Identify which cell holds the provided text, then report its (x, y) central coordinate. 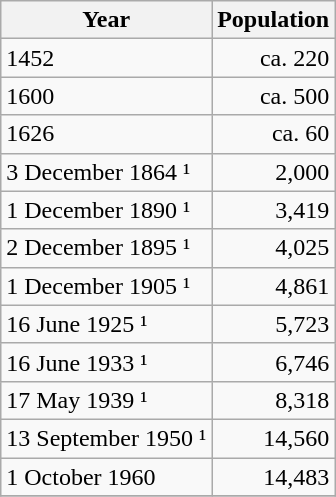
4,025 (274, 248)
1 December 1890 ¹ (106, 210)
Population (274, 20)
1452 (106, 58)
13 September 1950 ¹ (106, 438)
3 December 1864 ¹ (106, 172)
17 May 1939 ¹ (106, 400)
16 June 1933 ¹ (106, 362)
16 June 1925 ¹ (106, 324)
4,861 (274, 286)
8,318 (274, 400)
ca. 60 (274, 134)
6,746 (274, 362)
5,723 (274, 324)
ca. 500 (274, 96)
1 October 1960 (106, 477)
Year (106, 20)
1600 (106, 96)
1626 (106, 134)
14,560 (274, 438)
14,483 (274, 477)
2 December 1895 ¹ (106, 248)
1 December 1905 ¹ (106, 286)
2,000 (274, 172)
ca. 220 (274, 58)
3,419 (274, 210)
